Pinpoint the cell where the given text exists, returning its (X, Y) midpoint coordinate. 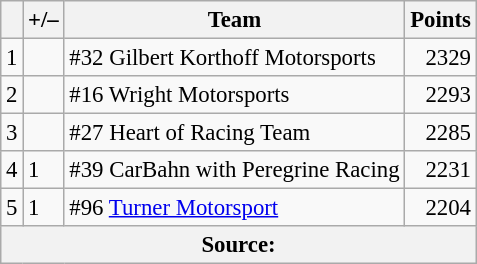
#16 Wright Motorsports (234, 95)
Points (440, 20)
Source: (239, 245)
2285 (440, 133)
2329 (440, 58)
+/– (44, 20)
#39 CarBahn with Peregrine Racing (234, 170)
#32 Gilbert Korthoff Motorsports (234, 58)
3 (12, 133)
2 (12, 95)
2293 (440, 95)
Team (234, 20)
#27 Heart of Racing Team (234, 133)
4 (12, 170)
#96 Turner Motorsport (234, 208)
5 (12, 208)
2231 (440, 170)
2204 (440, 208)
